Search for the cell housing the specified text and yield its (X, Y) center coordinate. 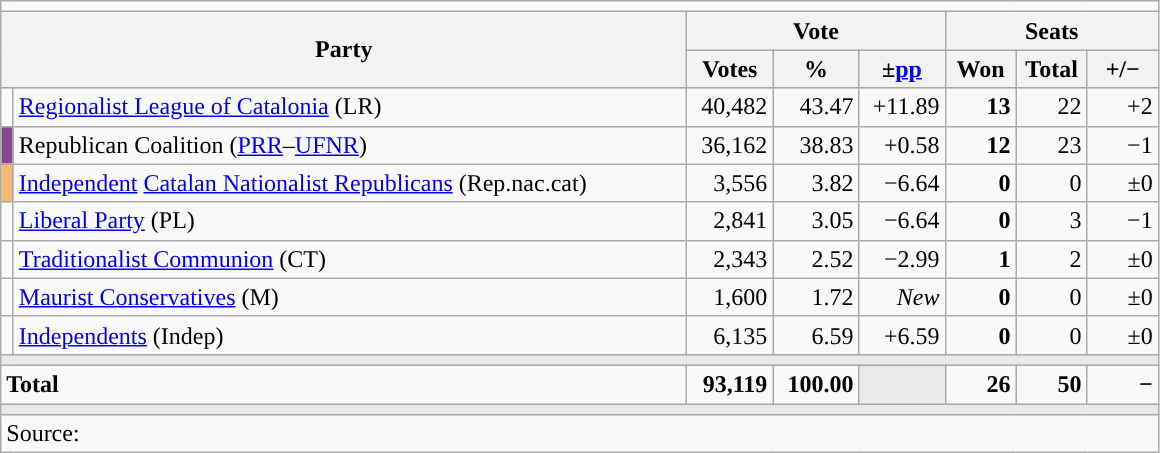
22 (1052, 107)
13 (980, 107)
6,135 (730, 335)
Votes (730, 69)
38.83 (816, 145)
100.00 (816, 384)
26 (980, 384)
1,600 (730, 297)
2 (1052, 259)
2.52 (816, 259)
+0.58 (902, 145)
Maurist Conservatives (M) (350, 297)
−2.99 (902, 259)
Liberal Party (PL) (350, 221)
3.82 (816, 183)
Won (980, 69)
2,841 (730, 221)
Seats (1052, 31)
+11.89 (902, 107)
% (816, 69)
3,556 (730, 183)
+/− (1122, 69)
93,119 (730, 384)
43.47 (816, 107)
Party (344, 50)
3 (1052, 221)
1.72 (816, 297)
6.59 (816, 335)
3.05 (816, 221)
Independents (Indep) (350, 335)
Vote (816, 31)
+6.59 (902, 335)
Traditionalist Communion (CT) (350, 259)
Republican Coalition (PRR–UFNR) (350, 145)
40,482 (730, 107)
− (1122, 384)
50 (1052, 384)
Regionalist League of Catalonia (LR) (350, 107)
Source: (580, 434)
New (902, 297)
2,343 (730, 259)
±pp (902, 69)
36,162 (730, 145)
Independent Catalan Nationalist Republicans (Rep.nac.cat) (350, 183)
+2 (1122, 107)
1 (980, 259)
23 (1052, 145)
12 (980, 145)
